From the cell containing the given text, extract its center point as (X, Y) coordinate. 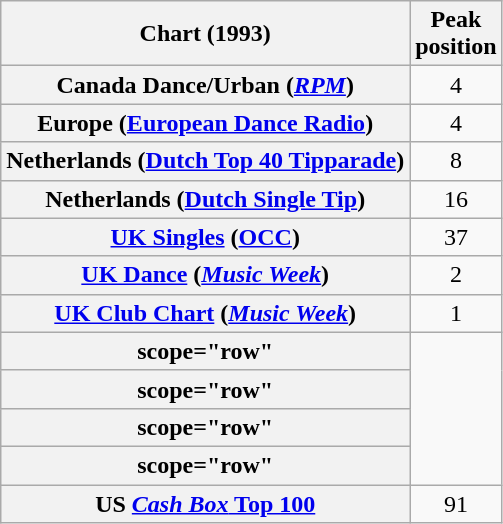
UK Dance (Music Week) (206, 275)
2 (456, 275)
UK Club Chart (Music Week) (206, 313)
Europe (European Dance Radio) (206, 123)
Peak position (456, 34)
1 (456, 313)
91 (456, 503)
37 (456, 237)
Netherlands (Dutch Top 40 Tipparade) (206, 161)
Canada Dance/Urban (RPM) (206, 85)
Chart (1993) (206, 34)
8 (456, 161)
UK Singles (OCC) (206, 237)
US Cash Box Top 100 (206, 503)
16 (456, 199)
Netherlands (Dutch Single Tip) (206, 199)
